Locate the cell with the specified text and output its (X, Y) center coordinate. 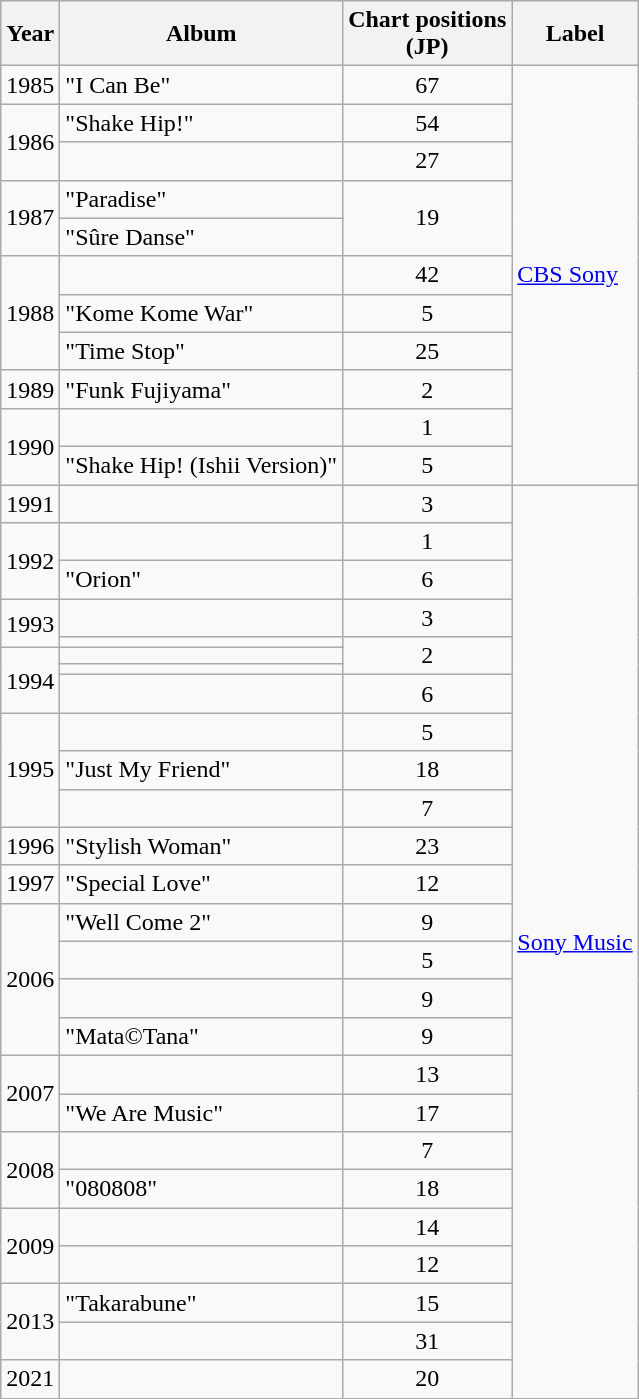
1992 (30, 561)
1990 (30, 446)
31 (428, 1341)
1993 (30, 624)
"Kome Kome War" (202, 313)
2007 (30, 1093)
"Special Love" (202, 884)
2021 (30, 1379)
19 (428, 218)
1994 (30, 680)
23 (428, 846)
20 (428, 1379)
1986 (30, 142)
Chart positions(JP) (428, 34)
1995 (30, 770)
2009 (30, 1246)
"Time Stop" (202, 351)
1985 (30, 85)
1989 (30, 389)
"Takarabune" (202, 1303)
17 (428, 1113)
Sony Music (575, 941)
"Mata©Tana" (202, 1036)
1987 (30, 218)
Year (30, 34)
2006 (30, 979)
1996 (30, 846)
Album (202, 34)
"Shake Hip! (Ishii Version)" (202, 465)
2008 (30, 1170)
"Orion" (202, 580)
"Funk Fujiyama" (202, 389)
"Shake Hip!" (202, 123)
CBS Sony (575, 276)
67 (428, 85)
Label (575, 34)
25 (428, 351)
1997 (30, 884)
42 (428, 275)
1988 (30, 313)
27 (428, 161)
"Well Come 2" (202, 922)
2013 (30, 1322)
1991 (30, 503)
13 (428, 1074)
"Stylish Woman" (202, 846)
"We Are Music" (202, 1113)
54 (428, 123)
"Paradise" (202, 199)
"I Can Be" (202, 85)
15 (428, 1303)
"Sûre Danse" (202, 237)
14 (428, 1227)
"Just My Friend" (202, 770)
"080808" (202, 1189)
